Find where the given text appears and provide that cell's center as [X, Y] coordinate. 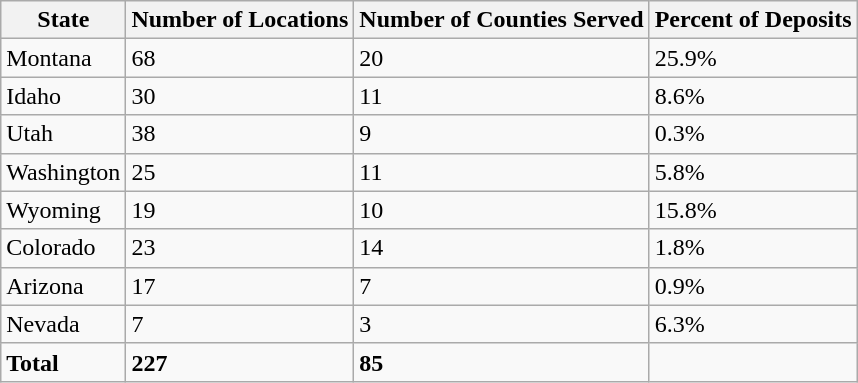
Percent of Deposits [753, 20]
0.9% [753, 286]
6.3% [753, 324]
10 [502, 210]
Arizona [64, 286]
17 [240, 286]
Montana [64, 58]
30 [240, 96]
227 [240, 362]
Utah [64, 134]
0.3% [753, 134]
Washington [64, 172]
Wyoming [64, 210]
20 [502, 58]
19 [240, 210]
Nevada [64, 324]
1.8% [753, 248]
9 [502, 134]
23 [240, 248]
15.8% [753, 210]
38 [240, 134]
25 [240, 172]
Total [64, 362]
5.8% [753, 172]
8.6% [753, 96]
25.9% [753, 58]
Idaho [64, 96]
3 [502, 324]
85 [502, 362]
Number of Counties Served [502, 20]
Colorado [64, 248]
State [64, 20]
Number of Locations [240, 20]
68 [240, 58]
14 [502, 248]
